Capture the cell that displays the provided text and extract its (X, Y) central coordinate. 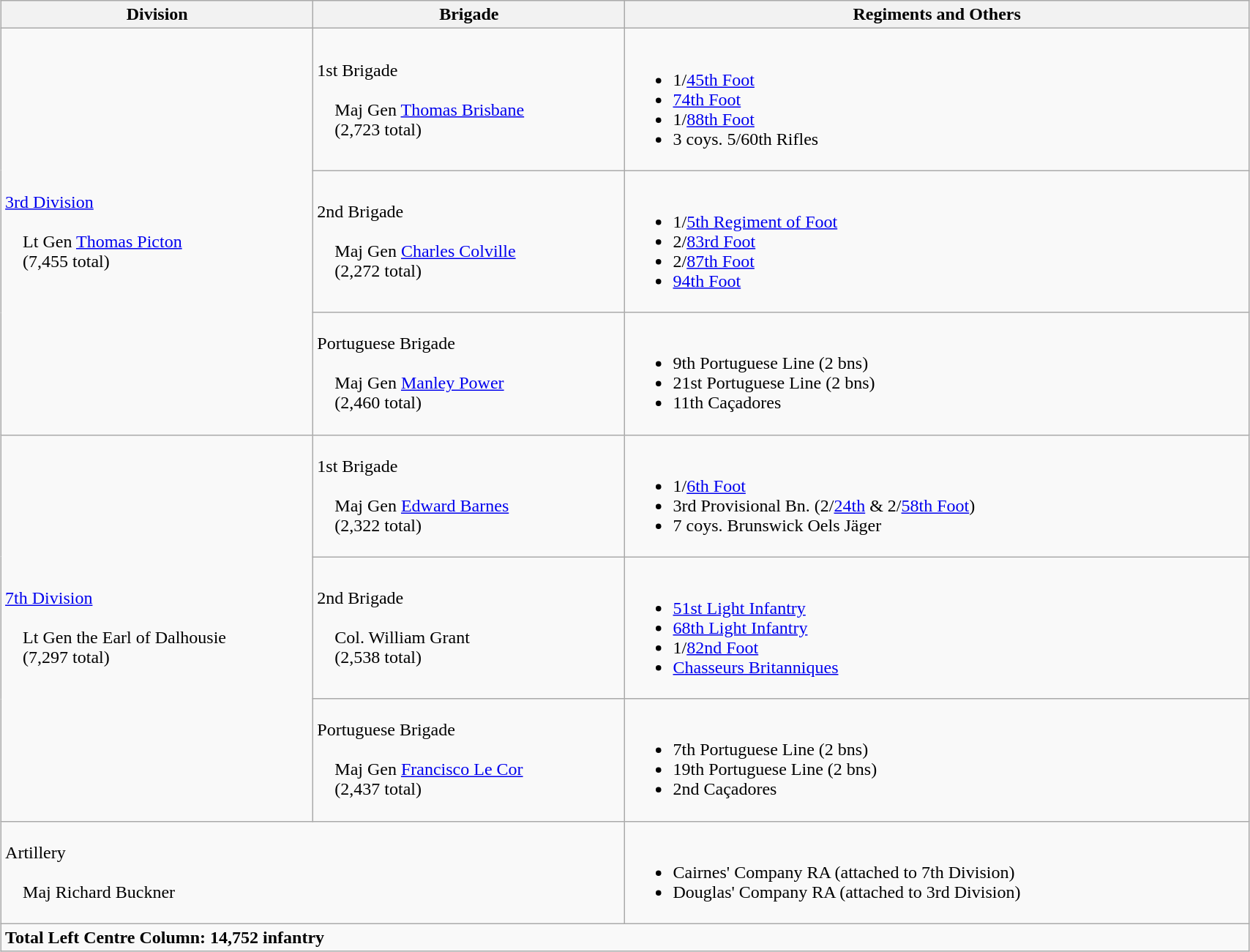
9th Portuguese Line (2 bns)21st Portuguese Line (2 bns)11th Caçadores (937, 373)
Artillery Maj Richard Buckner (313, 872)
Portuguese Brigade Maj Gen Francisco Le Cor (2,437 total) (469, 760)
7th Division Lt Gen the Earl of Dalhousie (7,297 total) (157, 628)
Regiments and Others (937, 15)
7th Portuguese Line (2 bns)19th Portuguese Line (2 bns)2nd Caçadores (937, 760)
51st Light Infantry68th Light Infantry1/82nd FootChasseurs Britanniques (937, 628)
Total Left Centre Column: 14,752 infantry (625, 937)
1/45th Foot74th Foot1/88th Foot3 coys. 5/60th Rifles (937, 100)
Cairnes' Company RA (attached to 7th Division)Douglas' Company RA (attached to 3rd Division) (937, 872)
1st Brigade Maj Gen Edward Barnes (2,322 total) (469, 496)
1st Brigade Maj Gen Thomas Brisbane (2,723 total) (469, 100)
1/5th Regiment of Foot2/83rd Foot2/87th Foot94th Foot (937, 241)
Division (157, 15)
1/6th Foot3rd Provisional Bn. (2/24th & 2/58th Foot)7 coys. Brunswick Oels Jäger (937, 496)
Portuguese Brigade Maj Gen Manley Power (2,460 total) (469, 373)
2nd Brigade Col. William Grant (2,538 total) (469, 628)
Brigade (469, 15)
3rd Division Lt Gen Thomas Picton (7,455 total) (157, 231)
2nd Brigade Maj Gen Charles Colville (2,272 total) (469, 241)
